Identify which cell holds the provided text, then report its (X, Y) central coordinate. 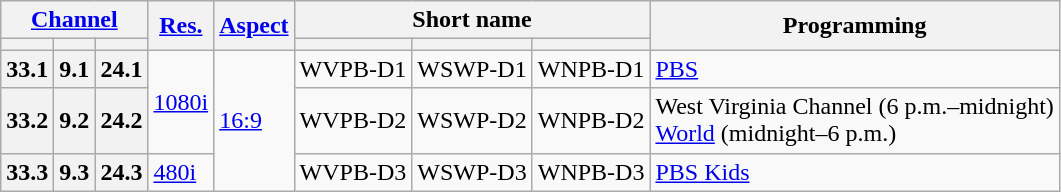
WSWP-D2 (472, 120)
WSWP-D1 (472, 69)
PBS (854, 69)
WSWP-D3 (472, 172)
33.2 (28, 120)
Res. (181, 26)
WVPB-D1 (353, 69)
9.2 (74, 120)
9.1 (74, 69)
33.1 (28, 69)
33.3 (28, 172)
West Virginia Channel (6 p.m.–midnight)World (midnight–6 p.m.) (854, 120)
24.3 (122, 172)
9.3 (74, 172)
Aspect (254, 26)
Short name (472, 20)
WNPB-D1 (591, 69)
WNPB-D2 (591, 120)
Programming (854, 26)
Channel (74, 20)
WVPB-D2 (353, 120)
24.1 (122, 69)
16:9 (254, 120)
WVPB-D3 (353, 172)
1080i (181, 102)
24.2 (122, 120)
480i (181, 172)
PBS Kids (854, 172)
WNPB-D3 (591, 172)
